From the cell containing the given text, extract its center point as (x, y) coordinate. 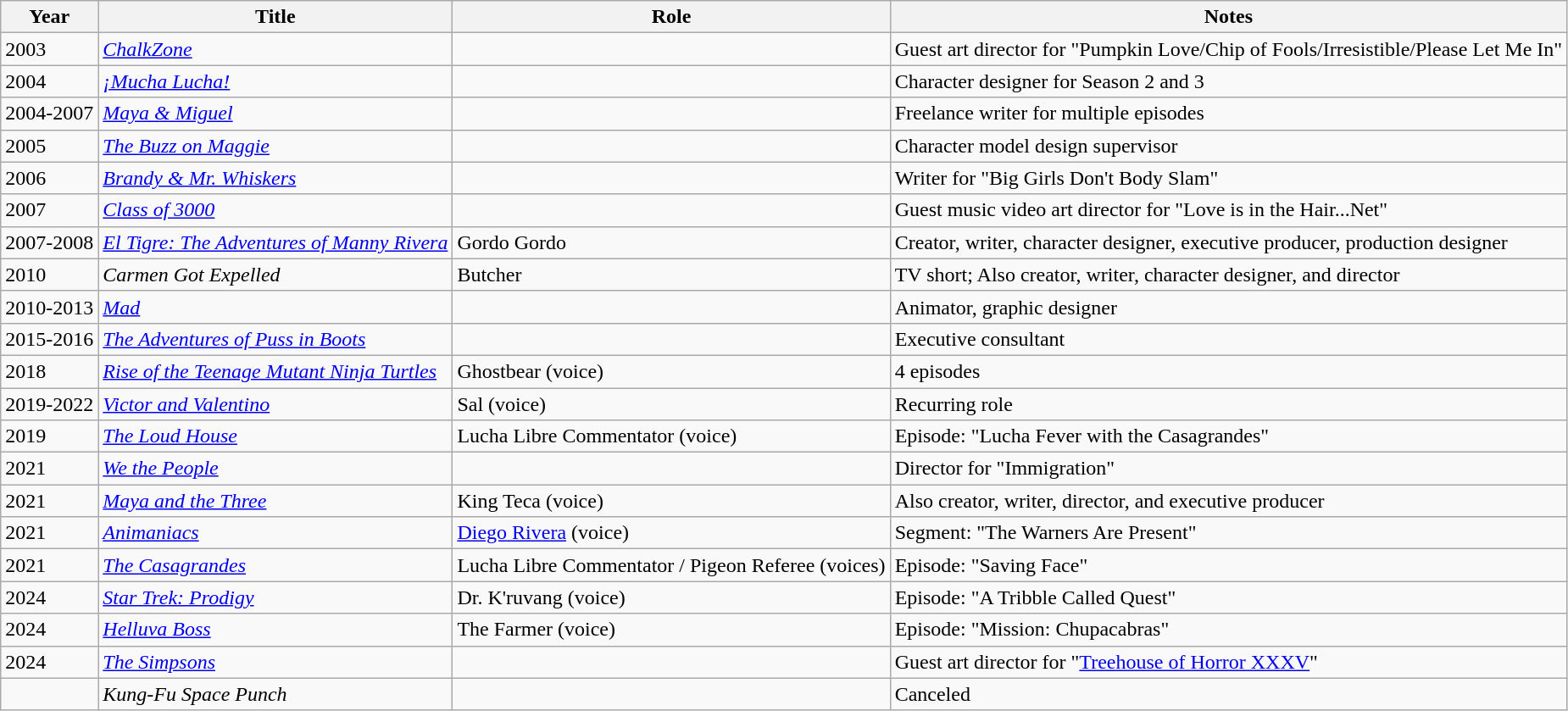
Maya and the Three (275, 501)
4 episodes (1229, 371)
Class of 3000 (275, 210)
Role (671, 17)
TV short; Also creator, writer, character designer, and director (1229, 275)
Title (275, 17)
Guest art director for "Treehouse of Horror XXXV" (1229, 662)
Rise of the Teenage Mutant Ninja Turtles (275, 371)
Writer for "Big Girls Don't Body Slam" (1229, 178)
Lucha Libre Commentator / Pigeon Referee (voices) (671, 565)
Guest music video art director for "Love is in the Hair...Net" (1229, 210)
Diego Rivera (voice) (671, 533)
Creator, writer, character designer, executive producer, production designer (1229, 242)
2006 (49, 178)
Director for "Immigration" (1229, 469)
¡Mucha Lucha! (275, 81)
Kung-Fu Space Punch (275, 694)
Maya & Miguel (275, 114)
King Teca (voice) (671, 501)
2003 (49, 49)
2007-2008 (49, 242)
Ghostbear (voice) (671, 371)
We the People (275, 469)
Character model design supervisor (1229, 146)
2019-2022 (49, 404)
2015-2016 (49, 339)
Guest art director for "Pumpkin Love/Chip of Fools/Irresistible/Please Let Me In" (1229, 49)
Character designer for Season 2 and 3 (1229, 81)
Also creator, writer, director, and executive producer (1229, 501)
2004 (49, 81)
Notes (1229, 17)
ChalkZone (275, 49)
2019 (49, 436)
Carmen Got Expelled (275, 275)
Sal (voice) (671, 404)
El Tigre: The Adventures of Manny Rivera (275, 242)
Recurring role (1229, 404)
Animaniacs (275, 533)
Brandy & Mr. Whiskers (275, 178)
Segment: "The Warners Are Present" (1229, 533)
The Loud House (275, 436)
Animator, graphic designer (1229, 307)
Episode: "Saving Face" (1229, 565)
2010 (49, 275)
Episode: "Lucha Fever with the Casagrandes" (1229, 436)
The Casagrandes (275, 565)
2004-2007 (49, 114)
Butcher (671, 275)
Episode: "Mission: Chupacabras" (1229, 630)
Mad (275, 307)
Executive consultant (1229, 339)
Star Trek: Prodigy (275, 597)
Dr. K'ruvang (voice) (671, 597)
Episode: "A Tribble Called Quest" (1229, 597)
Gordo Gordo (671, 242)
Canceled (1229, 694)
Year (49, 17)
The Simpsons (275, 662)
The Buzz on Maggie (275, 146)
2005 (49, 146)
Freelance writer for multiple episodes (1229, 114)
Helluva Boss (275, 630)
Victor and Valentino (275, 404)
2007 (49, 210)
2010-2013 (49, 307)
Lucha Libre Commentator (voice) (671, 436)
The Farmer (voice) (671, 630)
2018 (49, 371)
The Adventures of Puss in Boots (275, 339)
